Return [X, Y] of the center of cell containing provided text 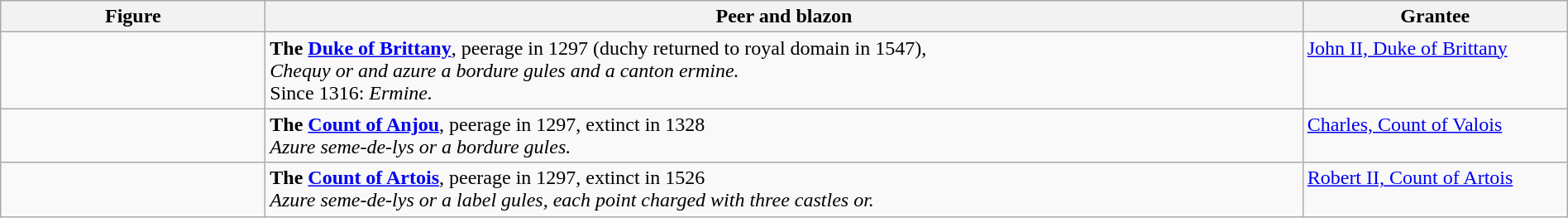
The Count of Artois, peerage in 1297, extinct in 1526Azure seme-de-lys or a label gules, each point charged with three castles or. [784, 189]
The Count of Anjou, peerage in 1297, extinct in 1328Azure seme-de-lys or a bordure gules. [784, 136]
Charles, Count of Valois [1435, 136]
Peer and blazon [784, 17]
Grantee [1435, 17]
Robert II, Count of Artois [1435, 189]
John II, Duke of Brittany [1435, 70]
Figure [133, 17]
